Capture the cell that displays the provided text and extract its [x, y] central coordinate. 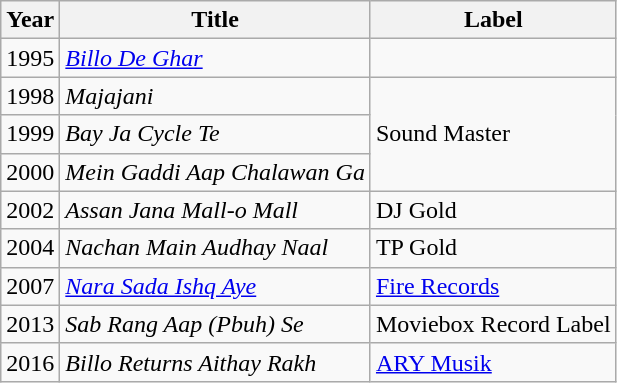
2016 [30, 362]
1998 [30, 96]
Sound Master [493, 134]
Majajani [216, 96]
Year [30, 20]
ARY Musik [493, 362]
2002 [30, 210]
Label [493, 20]
Mein Gaddi Aap Chalawan Ga [216, 172]
Title [216, 20]
Nara Sada Ishq Aye [216, 286]
1999 [30, 134]
Nachan Main Audhay Naal [216, 248]
Bay Ja Cycle Te [216, 134]
2013 [30, 324]
DJ Gold [493, 210]
Moviebox Record Label [493, 324]
TP Gold [493, 248]
1995 [30, 58]
Fire Records [493, 286]
2004 [30, 248]
2000 [30, 172]
Assan Jana Mall-o Mall [216, 210]
2007 [30, 286]
Sab Rang Aap (Pbuh) Se [216, 324]
Billo Returns Aithay Rakh [216, 362]
Billo De Ghar [216, 58]
